From the cell containing the given text, extract its center point as (x, y) coordinate. 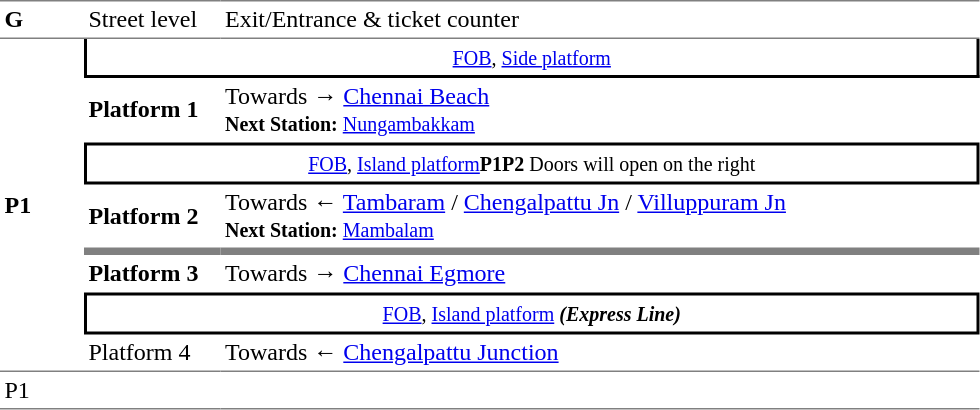
FOB, Side platform (532, 58)
Street level (152, 20)
Platform 4 (152, 353)
Platform 2 (152, 219)
G (42, 20)
Platform 1 (152, 110)
Towards → Chennai BeachNext Station: Nungambakkam (600, 110)
Towards ← Tambaram / Chengalpattu Jn / Villuppuram JnNext Station: Mambalam (600, 219)
Platform 3 (152, 274)
FOB, Island platform (Express Line) (532, 313)
Exit/Entrance & ticket counter (600, 20)
Towards → Chennai Egmore (600, 274)
Towards ← Chengalpattu Junction (600, 353)
FOB, Island platformP1P2 Doors will open on the right (532, 163)
